Identify which cell holds the provided text, then report its [x, y] central coordinate. 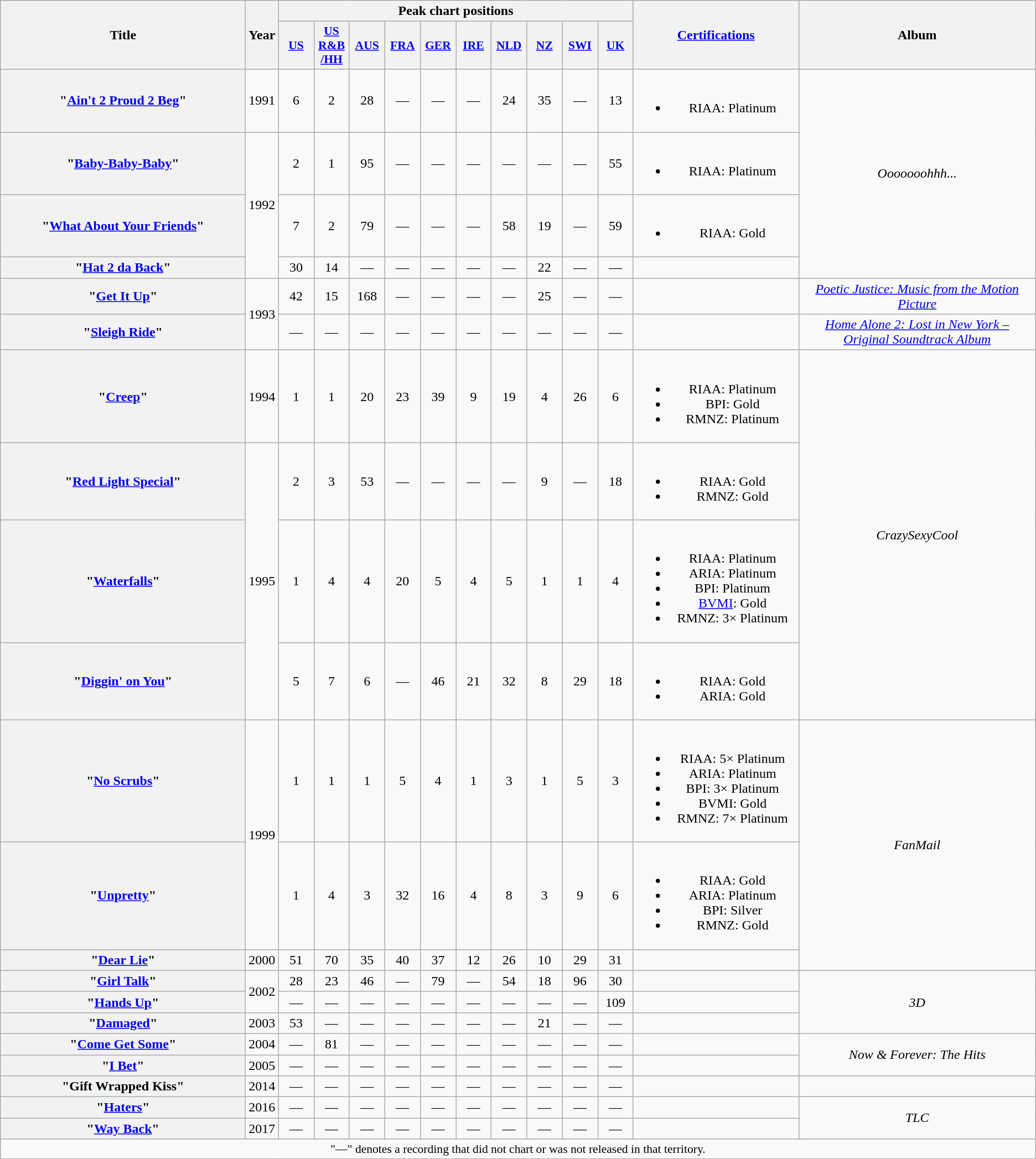
RIAA: PlatinumBPI: GoldRMNZ: Platinum [716, 396]
UK [615, 45]
1994 [262, 396]
"Girl Talk" [123, 981]
"I Bet" [123, 1065]
"Gift Wrapped Kiss" [123, 1087]
12 [474, 960]
NLD [509, 45]
2017 [262, 1129]
"Hands Up" [123, 1002]
168 [367, 297]
14 [331, 268]
54 [509, 981]
1993 [262, 314]
31 [615, 960]
"Come Get Some" [123, 1044]
55 [615, 163]
"Baby-Baby-Baby" [123, 163]
RIAA: GoldRMNZ: Gold [716, 481]
RIAA: PlatinumARIA: PlatinumBPI: PlatinumBVMI: GoldRMNZ: 3× Platinum [716, 581]
81 [331, 1044]
RIAA: 5× PlatinumARIA: PlatinumBPI: 3× PlatinumBVMI: GoldRMNZ: 7× Platinum [716, 781]
Certifications [716, 35]
Now & Forever: The Hits [917, 1054]
2014 [262, 1087]
GER [438, 45]
42 [296, 297]
"Waterfalls" [123, 581]
"Creep" [123, 396]
16 [438, 896]
FRA [402, 45]
"Sleigh Ride" [123, 332]
Year [262, 35]
"—" denotes a recording that did not chart or was not released in that territory. [518, 1149]
1999 [262, 834]
58 [509, 226]
70 [331, 960]
"Diggin' on You" [123, 681]
2003 [262, 1023]
"Way Back" [123, 1129]
"Haters" [123, 1108]
"What About Your Friends" [123, 226]
24 [509, 101]
IRE [474, 45]
AUS [367, 45]
"No Scrubs" [123, 781]
SWI [580, 45]
RIAA: GoldARIA: Gold [716, 681]
"Dear Lie" [123, 960]
13 [615, 101]
FanMail [917, 845]
1995 [262, 581]
2004 [262, 1044]
15 [331, 297]
RIAA: GoldARIA: PlatinumBPI: SilverRMNZ: Gold [716, 896]
CrazySexyCool [917, 535]
39 [438, 396]
"Damaged" [123, 1023]
USR&B/HH [331, 45]
Home Alone 2: Lost in New York – Original Soundtrack Album [917, 332]
2016 [262, 1108]
2005 [262, 1065]
2002 [262, 991]
59 [615, 226]
37 [438, 960]
Album [917, 35]
"Get It Up" [123, 297]
95 [367, 163]
"Red Light Special" [123, 481]
Ooooooohhh... [917, 174]
NZ [545, 45]
Title [123, 35]
40 [402, 960]
TLC [917, 1118]
3D [917, 1002]
25 [545, 297]
US [296, 45]
"Hat 2 da Back" [123, 268]
96 [580, 981]
"Ain't 2 Proud 2 Beg" [123, 101]
2000 [262, 960]
22 [545, 268]
RIAA: Gold [716, 226]
51 [296, 960]
1992 [262, 205]
10 [545, 960]
Poetic Justice: Music from the Motion Picture [917, 297]
109 [615, 1002]
1991 [262, 101]
"Unpretty" [123, 896]
Peak chart positions [456, 11]
